Find where the given text appears and provide that cell's center as (x, y) coordinate. 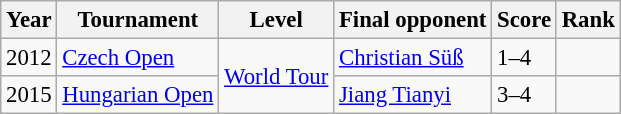
3–4 (524, 95)
Final opponent (413, 20)
2012 (29, 58)
Score (524, 20)
Christian Süß (413, 58)
Year (29, 20)
2015 (29, 95)
Hungarian Open (138, 95)
Tournament (138, 20)
Czech Open (138, 58)
Level (276, 20)
World Tour (276, 76)
1–4 (524, 58)
Jiang Tianyi (413, 95)
Rank (588, 20)
